From the cell containing the given text, extract its center point as [x, y] coordinate. 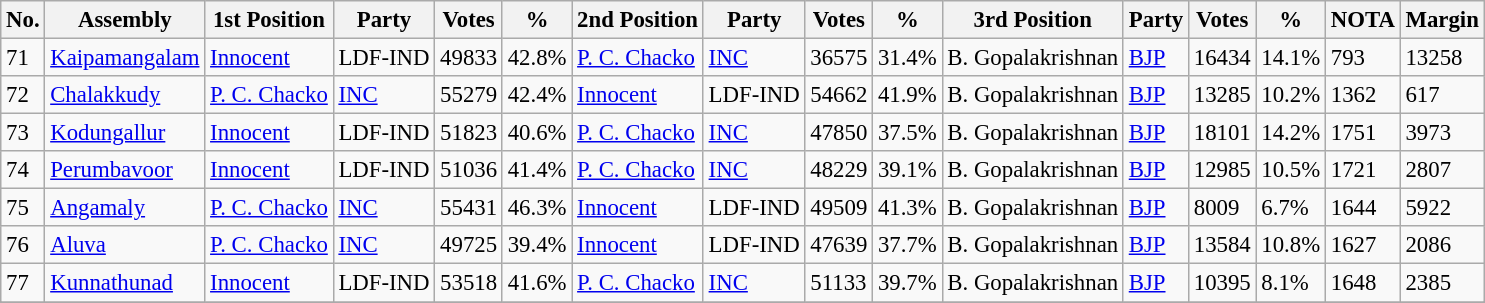
14.2% [1290, 133]
13285 [1222, 95]
13258 [1442, 58]
1st Position [269, 20]
31.4% [908, 58]
49725 [469, 245]
41.6% [536, 283]
Margin [1442, 20]
8009 [1222, 208]
1751 [1362, 133]
18101 [1222, 133]
13584 [1222, 245]
1362 [1362, 95]
10.2% [1290, 95]
8.1% [1290, 283]
Kunnathunad [125, 283]
Kaipamangalam [125, 58]
10.8% [1290, 245]
73 [23, 133]
36575 [839, 58]
Kodungallur [125, 133]
1648 [1362, 283]
49509 [839, 208]
41.3% [908, 208]
39.7% [908, 283]
71 [23, 58]
72 [23, 95]
41.9% [908, 95]
14.1% [1290, 58]
Aluva [125, 245]
77 [23, 283]
51036 [469, 170]
12985 [1222, 170]
Perumbavoor [125, 170]
1627 [1362, 245]
5922 [1442, 208]
793 [1362, 58]
54662 [839, 95]
NOTA [1362, 20]
42.4% [536, 95]
46.3% [536, 208]
40.6% [536, 133]
6.7% [1290, 208]
48229 [839, 170]
2807 [1442, 170]
Angamaly [125, 208]
37.7% [908, 245]
42.8% [536, 58]
617 [1442, 95]
1721 [1362, 170]
10395 [1222, 283]
51823 [469, 133]
16434 [1222, 58]
37.5% [908, 133]
10.5% [1290, 170]
74 [23, 170]
49833 [469, 58]
47639 [839, 245]
2086 [1442, 245]
2nd Position [638, 20]
39.1% [908, 170]
41.4% [536, 170]
Chalakkudy [125, 95]
39.4% [536, 245]
Assembly [125, 20]
No. [23, 20]
51133 [839, 283]
55279 [469, 95]
76 [23, 245]
47850 [839, 133]
55431 [469, 208]
2385 [1442, 283]
3973 [1442, 133]
3rd Position [1032, 20]
75 [23, 208]
53518 [469, 283]
1644 [1362, 208]
